Return the [x, y] coordinate for the center point of the cell that contains the specified text.  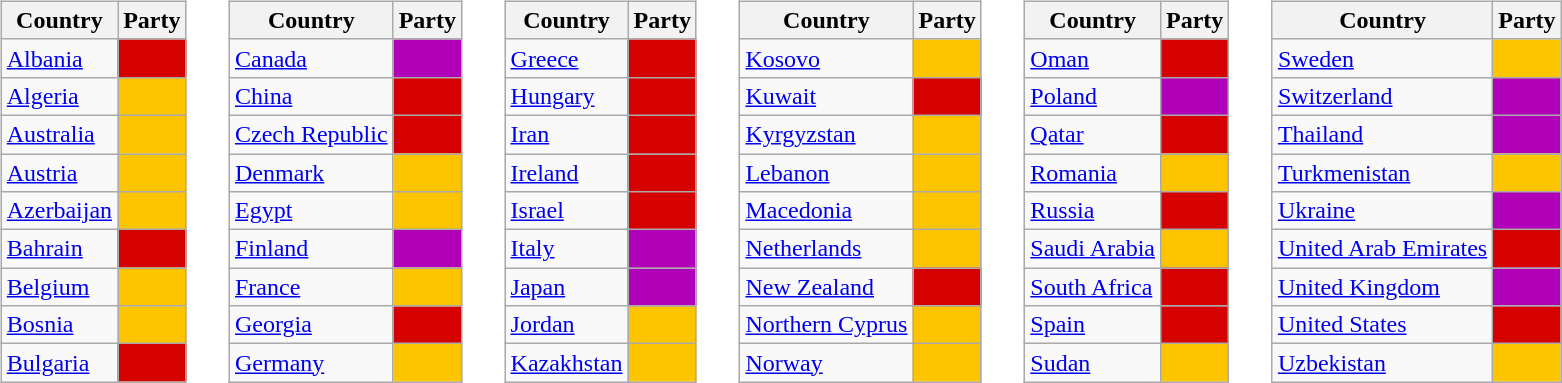
Russia [1093, 211]
Denmark [311, 173]
Sudan [1093, 363]
South Africa [1093, 287]
Spain [1093, 325]
China [311, 96]
Sweden [1382, 58]
Israel [566, 211]
Azerbaijan [59, 211]
Poland [1093, 96]
Iran [566, 134]
Hungary [566, 96]
Finland [311, 249]
Thailand [1382, 134]
Italy [566, 249]
Algeria [59, 96]
Georgia [311, 325]
Norway [826, 363]
Qatar [1093, 134]
Kyrgyzstan [826, 134]
Belgium [59, 287]
Switzerland [1382, 96]
Lebanon [826, 173]
Japan [566, 287]
Romania [1093, 173]
Turkmenistan [1382, 173]
Ukraine [1382, 211]
Egypt [311, 211]
Saudi Arabia [1093, 249]
United Kingdom [1382, 287]
Canada [311, 58]
Jordan [566, 325]
Bahrain [59, 249]
Germany [311, 363]
United States [1382, 325]
Uzbekistan [1382, 363]
Albania [59, 58]
Netherlands [826, 249]
Australia [59, 134]
Northern Cyprus [826, 325]
France [311, 287]
New Zealand [826, 287]
Greece [566, 58]
Bosnia [59, 325]
United Arab Emirates [1382, 249]
Austria [59, 173]
Bulgaria [59, 363]
Czech Republic [311, 134]
Kosovo [826, 58]
Oman [1093, 58]
Kuwait [826, 96]
Ireland [566, 173]
Kazakhstan [566, 363]
Macedonia [826, 211]
